Detect which cell encompasses the target text, then output its [X, Y] center coordinate. 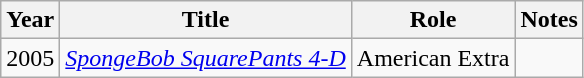
Title [206, 20]
American Extra [433, 58]
SpongeBob SquarePants 4-D [206, 58]
Role [433, 20]
2005 [30, 58]
Notes [549, 20]
Year [30, 20]
